Scan for the cell matching the given text and deliver its (x, y) coordinate at center. 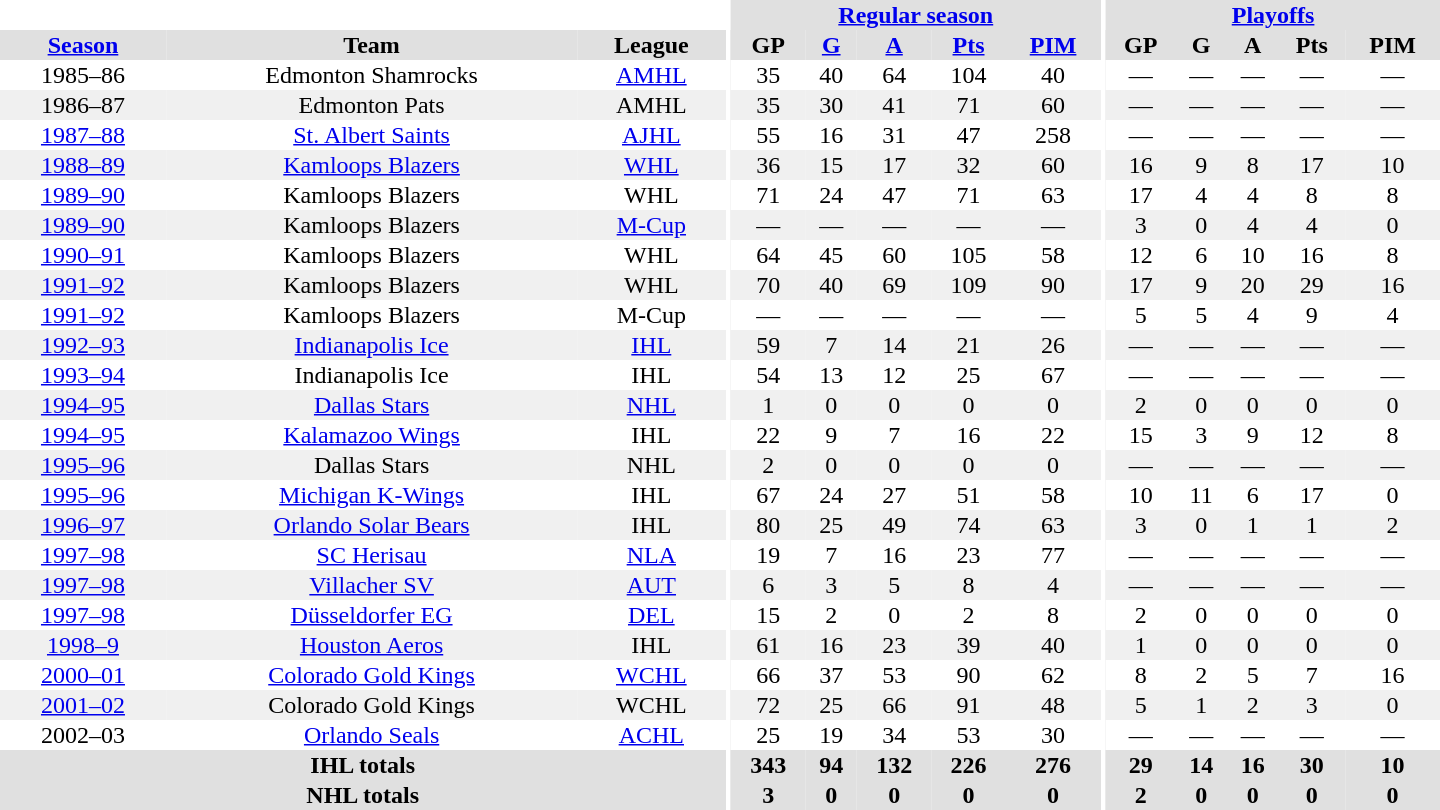
105 (968, 255)
61 (768, 645)
26 (1054, 345)
34 (894, 735)
ACHL (651, 735)
21 (968, 345)
League (651, 45)
51 (968, 495)
343 (768, 765)
Michigan K-Wings (372, 495)
Playoffs (1273, 15)
Houston Aeros (372, 645)
NLA (651, 555)
55 (768, 135)
91 (968, 705)
1985–86 (83, 75)
74 (968, 525)
1993–94 (83, 375)
St. Albert Saints (372, 135)
39 (968, 645)
27 (894, 495)
AJHL (651, 135)
59 (768, 345)
20 (1252, 285)
1986–87 (83, 105)
SC Herisau (372, 555)
2000–01 (83, 675)
Regular season (916, 15)
1988–89 (83, 165)
2002–03 (83, 735)
Orlando Solar Bears (372, 525)
41 (894, 105)
1987–88 (83, 135)
69 (894, 285)
1992–93 (83, 345)
54 (768, 375)
70 (768, 285)
32 (968, 165)
11 (1200, 495)
62 (1054, 675)
45 (830, 255)
72 (768, 705)
226 (968, 765)
31 (894, 135)
258 (1054, 135)
IHL totals (362, 765)
Team (372, 45)
DEL (651, 615)
1998–9 (83, 645)
NHL totals (362, 795)
80 (768, 525)
104 (968, 75)
Edmonton Pats (372, 105)
Kalamazoo Wings (372, 435)
49 (894, 525)
Düsseldorfer EG (372, 615)
276 (1054, 765)
48 (1054, 705)
Villacher SV (372, 585)
AUT (651, 585)
13 (830, 375)
37 (830, 675)
1996–97 (83, 525)
2001–02 (83, 705)
77 (1054, 555)
132 (894, 765)
Orlando Seals (372, 735)
Season (83, 45)
36 (768, 165)
94 (830, 765)
109 (968, 285)
Edmonton Shamrocks (372, 75)
1990–91 (83, 255)
